For the text-containing cell, return its midpoint in [x, y] coordinate format. 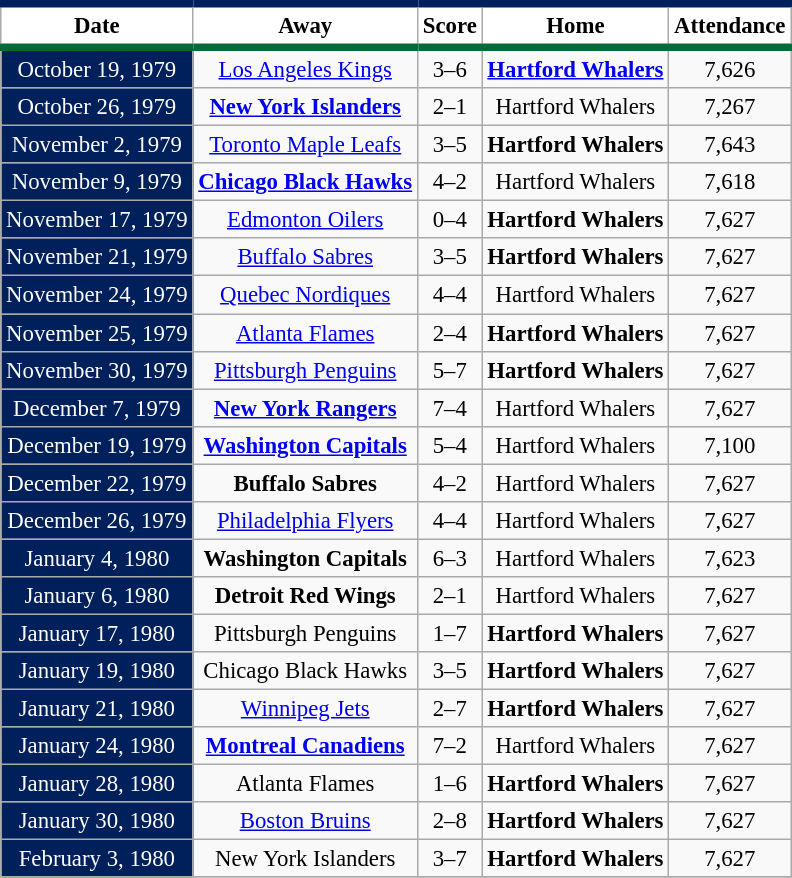
2–4 [450, 333]
November 21, 1979 [97, 257]
December 26, 1979 [97, 521]
Toronto Maple Leafs [306, 145]
December 7, 1979 [97, 408]
1–7 [450, 633]
7,623 [730, 558]
Philadelphia Flyers [306, 521]
November 25, 1979 [97, 333]
New York Rangers [306, 408]
Attendance [730, 26]
January 30, 1980 [97, 821]
November 24, 1979 [97, 295]
7,618 [730, 182]
5–7 [450, 370]
December 22, 1979 [97, 483]
October 19, 1979 [97, 68]
3–6 [450, 68]
January 21, 1980 [97, 709]
Boston Bruins [306, 821]
Date [97, 26]
3–7 [450, 859]
7–4 [450, 408]
Los Angeles Kings [306, 68]
7,100 [730, 445]
1–6 [450, 784]
7–2 [450, 746]
Home [576, 26]
2–7 [450, 709]
November 17, 1979 [97, 220]
7,267 [730, 107]
5–4 [450, 445]
Montreal Canadiens [306, 746]
7,626 [730, 68]
Winnipeg Jets [306, 709]
January 19, 1980 [97, 671]
October 26, 1979 [97, 107]
January 6, 1980 [97, 596]
Quebec Nordiques [306, 295]
0–4 [450, 220]
January 17, 1980 [97, 633]
January 28, 1980 [97, 784]
November 9, 1979 [97, 182]
February 3, 1980 [97, 859]
6–3 [450, 558]
January 24, 1980 [97, 746]
2–8 [450, 821]
Edmonton Oilers [306, 220]
November 2, 1979 [97, 145]
7,643 [730, 145]
December 19, 1979 [97, 445]
January 4, 1980 [97, 558]
Away [306, 26]
November 30, 1979 [97, 370]
Score [450, 26]
Detroit Red Wings [306, 596]
